Determine the [x, y] coordinate at the center of the cell enclosing the given text.  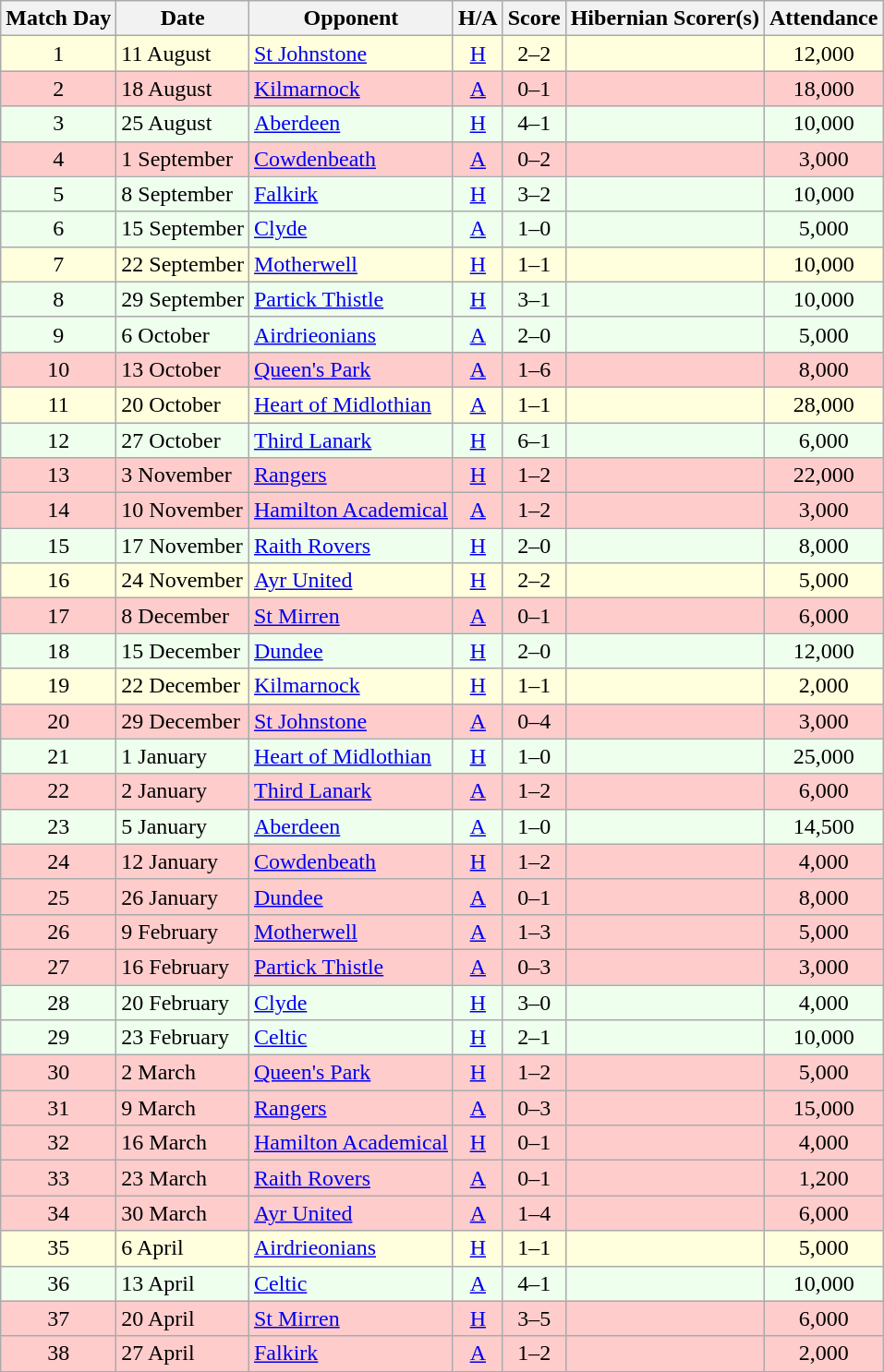
7 [59, 264]
27 [59, 967]
32 [59, 1143]
29 December [183, 721]
1–6 [534, 369]
H/A [478, 18]
8 [59, 299]
5 [59, 194]
18 August [183, 89]
25 [59, 897]
20 February [183, 1002]
0–2 [534, 159]
15 [59, 546]
12 January [183, 861]
21 [59, 756]
28 [59, 1002]
17 [59, 616]
16 [59, 581]
23 [59, 826]
38 [59, 1354]
Date [183, 18]
30 March [183, 1213]
3–0 [534, 1002]
19 [59, 686]
6–1 [534, 440]
3 November [183, 475]
17 November [183, 546]
Match Day [59, 18]
10 November [183, 511]
10 [59, 369]
Opponent [351, 18]
2 January [183, 791]
11 [59, 404]
Score [534, 18]
22 September [183, 264]
1–4 [534, 1213]
20 [59, 721]
34 [59, 1213]
2 [59, 89]
3–1 [534, 299]
31 [59, 1108]
13 October [183, 369]
35 [59, 1248]
11 August [183, 54]
13 [59, 475]
15,000 [823, 1108]
25 August [183, 124]
18 [59, 651]
29 [59, 1038]
2–1 [534, 1038]
26 January [183, 897]
15 December [183, 651]
24 [59, 861]
1,200 [823, 1178]
3 [59, 124]
16 March [183, 1143]
1–3 [534, 932]
28,000 [823, 404]
20 October [183, 404]
5 January [183, 826]
29 September [183, 299]
20 April [183, 1318]
22 December [183, 686]
8 September [183, 194]
9 [59, 334]
Attendance [823, 18]
27 April [183, 1354]
22 [59, 791]
23 March [183, 1178]
14 [59, 511]
8 December [183, 616]
18,000 [823, 89]
14,500 [823, 826]
Hibernian Scorer(s) [665, 18]
24 November [183, 581]
1 January [183, 756]
3–5 [534, 1318]
16 February [183, 967]
6 October [183, 334]
2 March [183, 1073]
36 [59, 1283]
0–4 [534, 721]
33 [59, 1178]
9 March [183, 1108]
25,000 [823, 756]
3–2 [534, 194]
26 [59, 932]
1 September [183, 159]
23 February [183, 1038]
4 [59, 159]
15 September [183, 229]
1 [59, 54]
12 [59, 440]
37 [59, 1318]
13 April [183, 1283]
9 February [183, 932]
6 April [183, 1248]
6 [59, 229]
30 [59, 1073]
22,000 [823, 475]
27 October [183, 440]
